Detect which cell encompasses the target text, then output its [X, Y] center coordinate. 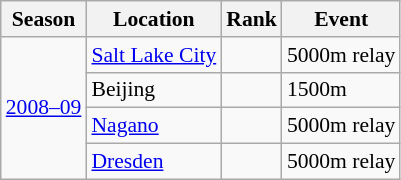
Rank [252, 19]
1500m [342, 90]
Nagano [154, 126]
Beijing [154, 90]
Event [342, 19]
Season [44, 19]
2008–09 [44, 108]
Dresden [154, 162]
Location [154, 19]
Salt Lake City [154, 55]
